Scan for the cell matching the given text and deliver its [X, Y] coordinate at center. 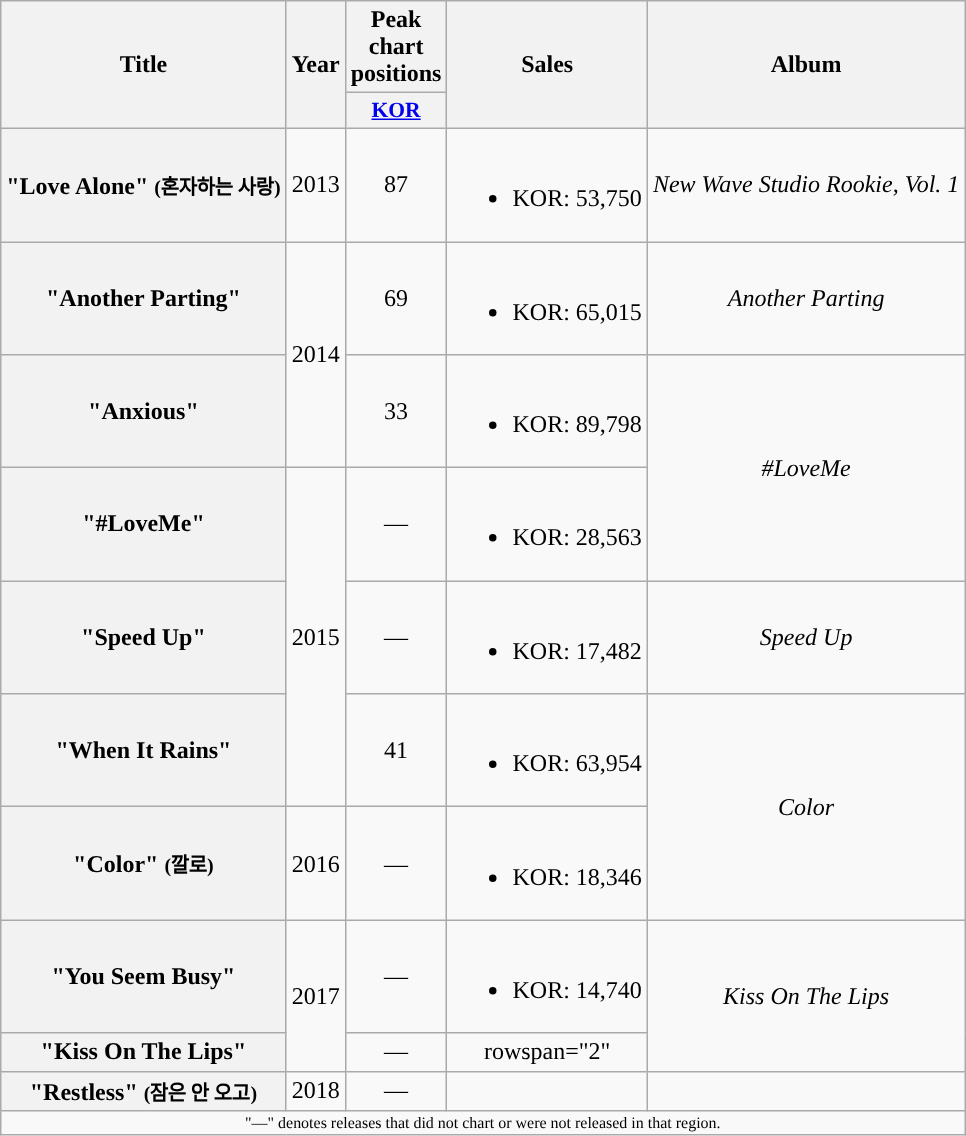
Sales [547, 65]
Another Parting [806, 298]
Kiss On The Lips [806, 996]
rowspan="2" [547, 1052]
"—" denotes releases that did not chart or were not released in that region. [483, 1123]
2015 [316, 638]
87 [396, 184]
KOR [396, 111]
KOR: 17,482 [547, 638]
"#LoveMe" [144, 524]
New Wave Studio Rookie, Vol. 1 [806, 184]
KOR: 63,954 [547, 750]
2014 [316, 355]
"Restless" (잠은 안 오고) [144, 1091]
"When It Rains" [144, 750]
69 [396, 298]
#LoveMe [806, 468]
"Speed Up" [144, 638]
33 [396, 412]
Album [806, 65]
"You Seem Busy" [144, 976]
Speed Up [806, 638]
2016 [316, 864]
"Anxious" [144, 412]
KOR: 14,740 [547, 976]
Color [806, 807]
2017 [316, 996]
"Love Alone" (혼자하는 사랑) [144, 184]
41 [396, 750]
Year [316, 65]
Title [144, 65]
Peak chart positions [396, 47]
KOR: 65,015 [547, 298]
"Kiss On The Lips" [144, 1052]
2018 [316, 1091]
"Color" (깔로) [144, 864]
"Another Parting" [144, 298]
2013 [316, 184]
KOR: 53,750 [547, 184]
KOR: 89,798 [547, 412]
KOR: 18,346 [547, 864]
KOR: 28,563 [547, 524]
